Search for the cell housing the specified text and yield its (X, Y) center coordinate. 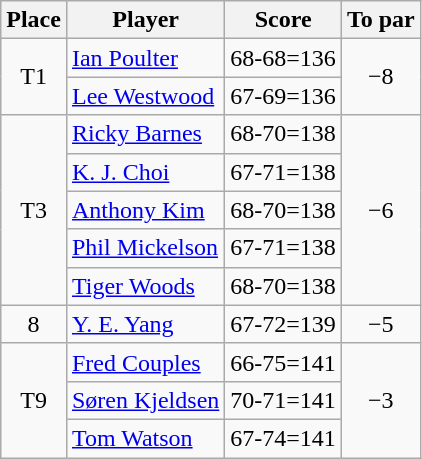
Søren Kjeldsen (145, 400)
Ian Poulter (145, 58)
T9 (34, 400)
67-69=136 (284, 96)
68-68=136 (284, 58)
T1 (34, 77)
Anthony Kim (145, 210)
Tom Watson (145, 438)
Ricky Barnes (145, 134)
67-72=139 (284, 324)
66-75=141 (284, 362)
T3 (34, 210)
−5 (380, 324)
To par (380, 20)
67-74=141 (284, 438)
Score (284, 20)
Lee Westwood (145, 96)
8 (34, 324)
K. J. Choi (145, 172)
Fred Couples (145, 362)
−3 (380, 400)
Player (145, 20)
−6 (380, 210)
Y. E. Yang (145, 324)
−8 (380, 77)
Phil Mickelson (145, 248)
70-71=141 (284, 400)
Tiger Woods (145, 286)
Place (34, 20)
